Determine the [x, y] coordinate at the center of the cell enclosing the given text.  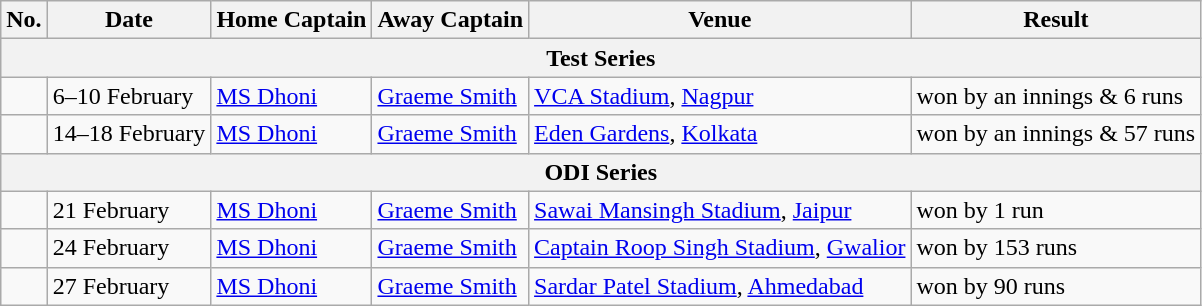
Home Captain [292, 20]
Away Captain [450, 20]
21 February [129, 210]
Test Series [601, 58]
24 February [129, 248]
Eden Gardens, Kolkata [720, 134]
won by an innings & 57 runs [1056, 134]
27 February [129, 286]
won by 1 run [1056, 210]
Sawai Mansingh Stadium, Jaipur [720, 210]
ODI Series [601, 172]
6–10 February [129, 96]
Result [1056, 20]
won by an innings & 6 runs [1056, 96]
Captain Roop Singh Stadium, Gwalior [720, 248]
No. [24, 20]
Venue [720, 20]
won by 90 runs [1056, 286]
Date [129, 20]
won by 153 runs [1056, 248]
VCA Stadium, Nagpur [720, 96]
14–18 February [129, 134]
Sardar Patel Stadium, Ahmedabad [720, 286]
